From the cell containing the given text, extract its center point as [X, Y] coordinate. 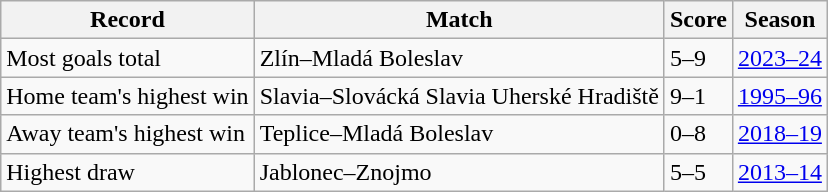
Match [459, 20]
Jablonec–Znojmo [459, 172]
Season [780, 20]
Highest draw [128, 172]
0–8 [698, 134]
1995–96 [780, 96]
Score [698, 20]
5–5 [698, 172]
9–1 [698, 96]
Slavia–Slovácká Slavia Uherské Hradiště [459, 96]
Zlín–Mladá Boleslav [459, 58]
Teplice–Mladá Boleslav [459, 134]
2023–24 [780, 58]
5–9 [698, 58]
2018–19 [780, 134]
Home team's highest win [128, 96]
2013–14 [780, 172]
Most goals total [128, 58]
Record [128, 20]
Away team's highest win [128, 134]
